Scan for the cell matching the given text and deliver its (X, Y) coordinate at center. 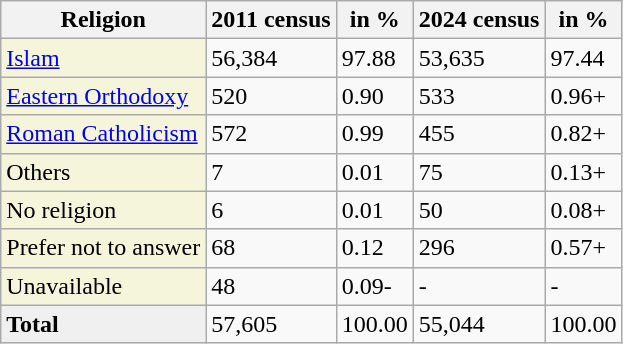
57,605 (271, 324)
Total (104, 324)
2024 census (479, 20)
533 (479, 96)
520 (271, 96)
0.96+ (584, 96)
0.57+ (584, 248)
75 (479, 172)
Religion (104, 20)
55,044 (479, 324)
97.44 (584, 58)
296 (479, 248)
0.99 (374, 134)
Roman Catholicism (104, 134)
0.12 (374, 248)
0.13+ (584, 172)
56,384 (271, 58)
48 (271, 286)
2011 census (271, 20)
97.88 (374, 58)
Islam (104, 58)
0.82+ (584, 134)
No religion (104, 210)
455 (479, 134)
50 (479, 210)
Others (104, 172)
0.09- (374, 286)
Unavailable (104, 286)
572 (271, 134)
7 (271, 172)
68 (271, 248)
0.08+ (584, 210)
0.90 (374, 96)
6 (271, 210)
Prefer not to answer (104, 248)
53,635 (479, 58)
Eastern Orthodoxy (104, 96)
